Scan for the cell matching the given text and deliver its (X, Y) coordinate at center. 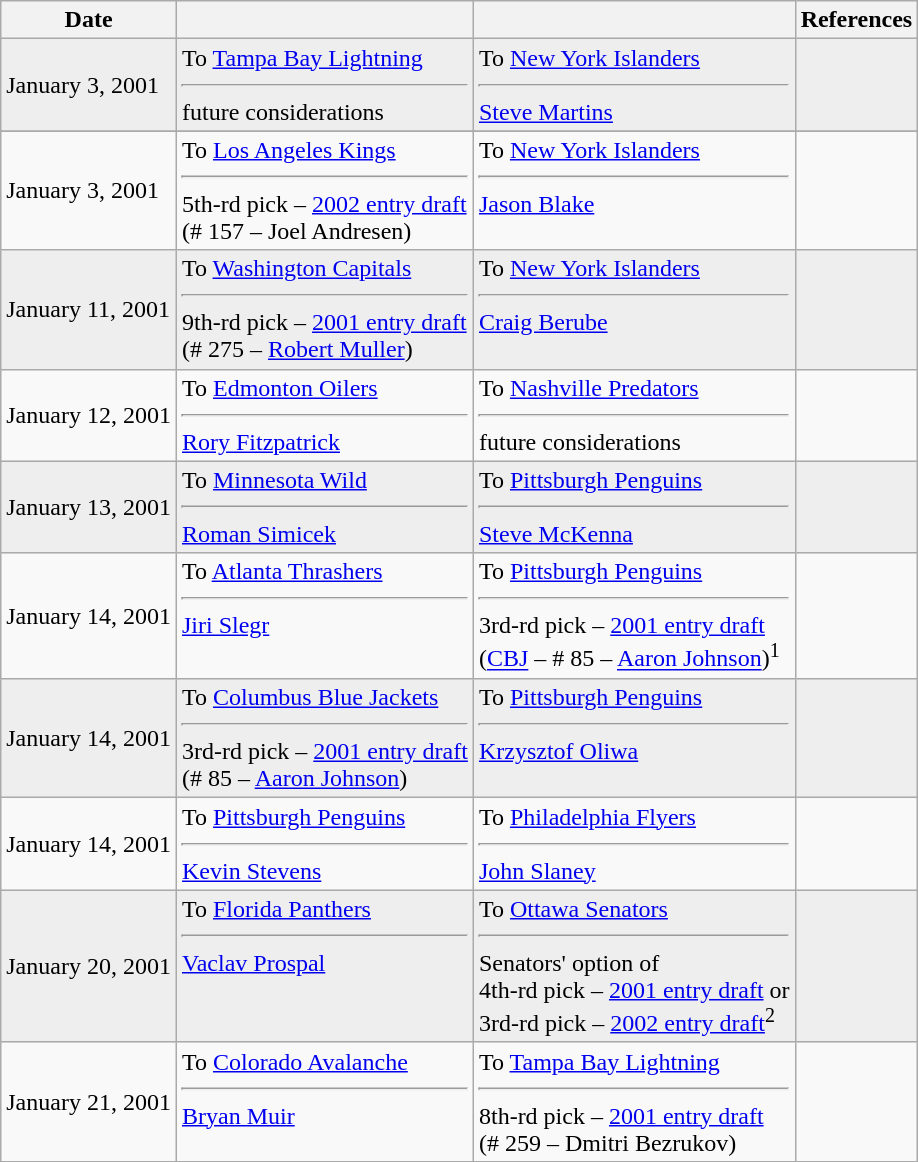
To Florida PanthersVaclav Prospal (324, 966)
To Edmonton OilersRory Fitzpatrick (324, 415)
January 11, 2001 (89, 310)
To Columbus Blue Jackets3rd-rd pick – 2001 entry draft(# 85 – Aaron Johnson) (324, 738)
January 20, 2001 (89, 966)
References (856, 20)
To Pittsburgh Penguins3rd-rd pick – 2001 entry draft(CBJ – # 85 – Aaron Johnson)1 (634, 616)
To New York IslandersCraig Berube (634, 310)
To Washington Capitals9th-rd pick – 2001 entry draft(# 275 – Robert Muller) (324, 310)
To Tampa Bay Lightningfuture considerations (324, 85)
To Minnesota WildRoman Simicek (324, 507)
To Pittsburgh PenguinsKevin Stevens (324, 844)
To Tampa Bay Lightning8th-rd pick – 2001 entry draft(# 259 – Dmitri Bezrukov) (634, 1102)
To Colorado AvalancheBryan Muir (324, 1102)
To Nashville Predatorsfuture considerations (634, 415)
January 12, 2001 (89, 415)
January 13, 2001 (89, 507)
To New York IslandersSteve Martins (634, 85)
To Pittsburgh PenguinsKrzysztof Oliwa (634, 738)
To Philadelphia FlyersJohn Slaney (634, 844)
To Atlanta ThrashersJiri Slegr (324, 616)
January 21, 2001 (89, 1102)
To New York IslandersJason Blake (634, 190)
To Los Angeles Kings5th-rd pick – 2002 entry draft(# 157 – Joel Andresen) (324, 190)
To Ottawa SenatorsSenators' option of4th-rd pick – 2001 entry draft or3rd-rd pick – 2002 entry draft2 (634, 966)
To Pittsburgh PenguinsSteve McKenna (634, 507)
Date (89, 20)
